Find where the given text appears and provide that cell's center as (X, Y) coordinate. 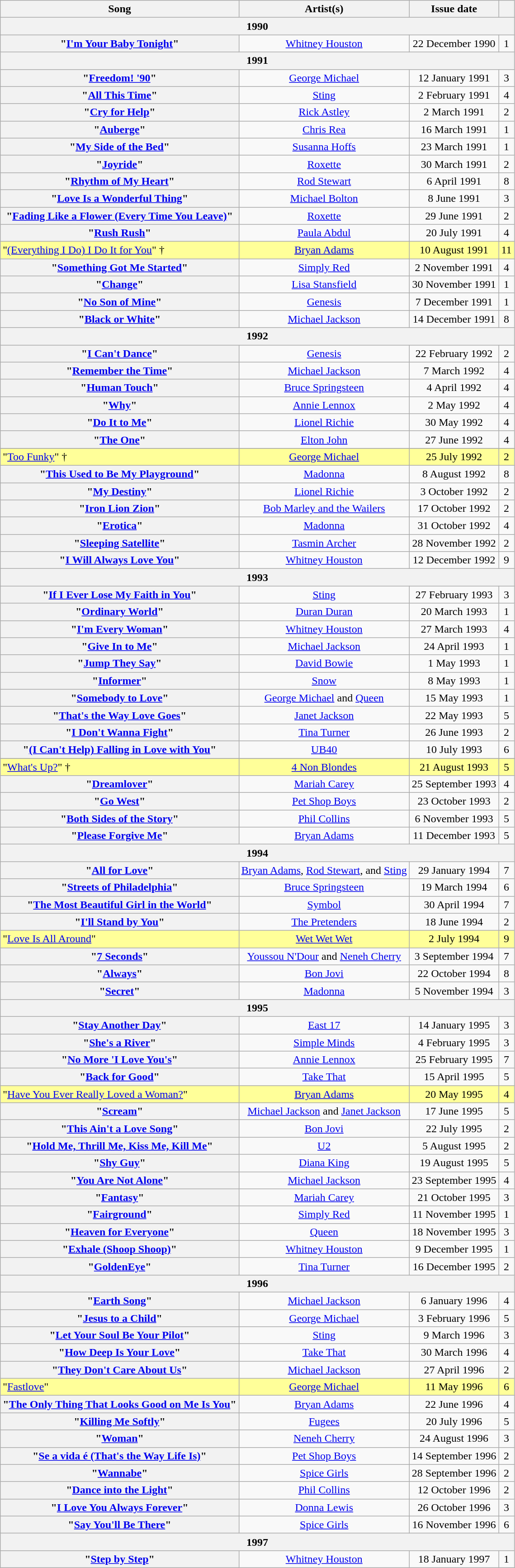
28 November 1992 (454, 543)
"(I Can't Help) Falling in Love with You" (119, 749)
"Exhale (Shoop Shoop)" (119, 1249)
26 June 1993 (454, 732)
3 February 1996 (454, 1318)
21 August 1993 (454, 767)
"Stay Another Day" (119, 1025)
"What's Up?" † (119, 767)
22 May 1993 (454, 715)
"I'm Every Woman" (119, 629)
"Iron Lion Zion" (119, 509)
27 April 1996 (454, 1370)
"She's a River" (119, 1042)
"Remember the Time" (119, 371)
"Always" (119, 973)
"Somebody to Love" (119, 698)
23 September 1995 (454, 1180)
11 November 1995 (454, 1215)
11 December 1993 (454, 836)
Elton John (324, 439)
"Joyride" (119, 164)
"7 Seconds" (119, 956)
"Informer" (119, 681)
5 August 1995 (454, 1146)
2 July 1994 (454, 939)
Paula Abdul (324, 233)
3 October 1992 (454, 491)
23 October 1993 (454, 801)
19 August 1995 (454, 1163)
12 October 1996 (454, 1490)
"Fastlove" (119, 1387)
27 June 1992 (454, 439)
"Sleeping Satellite" (119, 543)
1993 (257, 577)
"Fairground" (119, 1215)
31 October 1992 (454, 526)
10 August 1991 (454, 250)
21 October 1995 (454, 1197)
"This Ain't a Love Song" (119, 1129)
"All for Love" (119, 870)
"The Only Thing That Looks Good on Me Is You" (119, 1404)
UB40 (324, 749)
8 May 1993 (454, 681)
Wet Wet Wet (324, 939)
"Love Is All Around" (119, 939)
4 Non Blondes (324, 767)
Lisa Stansfield (324, 285)
"My Side of the Bed" (119, 147)
23 March 1991 (454, 147)
1992 (257, 336)
27 February 1993 (454, 595)
1994 (257, 853)
Youssou N'Dour and Neneh Cherry (324, 956)
Issue date (454, 9)
26 October 1996 (454, 1507)
"Fading Like a Flower (Every Time You Leave)" (119, 216)
22 December 1990 (454, 43)
Rick Astley (324, 112)
The Pretenders (324, 922)
"Earth Song" (119, 1301)
"No Son of Mine" (119, 302)
Snow (324, 681)
11 May 1996 (454, 1387)
2 May 1992 (454, 405)
2 March 1991 (454, 112)
Michael Jackson and Janet Jackson (324, 1111)
"Freedom! '90" (119, 78)
24 April 1993 (454, 646)
7 December 1991 (454, 302)
1995 (257, 1008)
Simple Minds (324, 1042)
George Michael and Queen (324, 698)
Song (119, 9)
"Jesus to a Child" (119, 1318)
1996 (257, 1283)
9 December 1995 (454, 1249)
30 April 1994 (454, 905)
17 October 1992 (454, 509)
28 September 1996 (454, 1473)
1991 (257, 61)
"Cry for Help" (119, 112)
"You Are Not Alone" (119, 1180)
20 July 1996 (454, 1421)
"That's the Way Love Goes" (119, 715)
"If I Ever Lose My Faith in You" (119, 595)
"Please Forgive Me" (119, 836)
14 December 1991 (454, 319)
"GoldenEye" (119, 1266)
17 June 1995 (454, 1111)
3 September 1994 (454, 956)
24 August 1996 (454, 1439)
"Fantasy" (119, 1197)
"I'll Stand by You" (119, 922)
"Streets of Philadelphia" (119, 887)
1 May 1993 (454, 663)
"Go West" (119, 801)
2 February 1991 (454, 95)
5 November 1994 (454, 991)
"Too Funky" † (119, 457)
Janet Jackson (324, 715)
"I Don't Wanna Fight" (119, 732)
Bryan Adams, Rod Stewart, and Sting (324, 870)
"All This Time" (119, 95)
"Something Got Me Started" (119, 267)
"Why" (119, 405)
27 March 1993 (454, 629)
"My Destiny" (119, 491)
"Se a vida é (That's the Way Life Is)" (119, 1456)
"Have You Ever Really Loved a Woman?" (119, 1094)
30 November 1991 (454, 285)
16 December 1995 (454, 1266)
"Shy Guy" (119, 1163)
"Jump They Say" (119, 663)
6 November 1993 (454, 819)
"Rhythm of My Heart" (119, 181)
29 January 1994 (454, 870)
30 March 1991 (454, 164)
"How Deep Is Your Love" (119, 1353)
David Bowie (324, 663)
12 January 1991 (454, 78)
25 September 1993 (454, 784)
Queen (324, 1232)
Susanna Hoffs (324, 147)
"Scream" (119, 1111)
Chris Rea (324, 129)
Donna Lewis (324, 1507)
Artist(s) (324, 9)
15 April 1995 (454, 1077)
"Wannabe" (119, 1473)
"Woman" (119, 1439)
20 May 1995 (454, 1094)
6 January 1996 (454, 1301)
15 May 1993 (454, 698)
"Rush Rush" (119, 233)
East 17 (324, 1025)
"The Most Beautiful Girl in the World" (119, 905)
1990 (257, 26)
1997 (257, 1542)
"(Everything I Do) I Do It for You" † (119, 250)
"Human Touch" (119, 388)
"Give In to Me" (119, 646)
Duran Duran (324, 612)
"Back for Good" (119, 1077)
18 June 1994 (454, 922)
"I Can't Dance" (119, 353)
"I Will Always Love You" (119, 560)
"No More 'I Love You's" (119, 1060)
Symbol (324, 905)
"Love Is a Wonderful Thing" (119, 198)
"Do It to Me" (119, 422)
30 March 1996 (454, 1353)
25 July 1992 (454, 457)
9 March 1996 (454, 1335)
"Erotica" (119, 526)
14 September 1996 (454, 1456)
"They Don't Care About Us" (119, 1370)
16 March 1991 (454, 129)
18 November 1995 (454, 1232)
22 February 1992 (454, 353)
Tasmin Archer (324, 543)
Diana King (324, 1163)
11 (506, 250)
6 April 1991 (454, 181)
U2 (324, 1146)
20 July 1991 (454, 233)
"Secret" (119, 991)
"Killing Me Softly" (119, 1421)
10 July 1993 (454, 749)
22 October 1994 (454, 973)
"Auberge" (119, 129)
22 June 1996 (454, 1404)
"Heaven for Everyone" (119, 1232)
"Both Sides of the Story" (119, 819)
Rod Stewart (324, 181)
16 November 1996 (454, 1525)
19 March 1994 (454, 887)
Bob Marley and the Wailers (324, 509)
"Dance into the Light" (119, 1490)
Fugees (324, 1421)
"The One" (119, 439)
12 December 1992 (454, 560)
25 February 1995 (454, 1060)
30 May 1992 (454, 422)
"Step by Step" (119, 1559)
"Change" (119, 285)
"Hold Me, Thrill Me, Kiss Me, Kill Me" (119, 1146)
18 January 1997 (454, 1559)
"Ordinary World" (119, 612)
"Black or White" (119, 319)
20 March 1993 (454, 612)
"Let Your Soul Be Your Pilot" (119, 1335)
"I'm Your Baby Tonight" (119, 43)
Michael Bolton (324, 198)
Neneh Cherry (324, 1439)
2 November 1991 (454, 267)
"This Used to Be My Playground" (119, 474)
8 August 1992 (454, 474)
4 April 1992 (454, 388)
22 July 1995 (454, 1129)
29 June 1991 (454, 216)
8 June 1991 (454, 198)
"I Love You Always Forever" (119, 1507)
4 February 1995 (454, 1042)
"Dreamlover" (119, 784)
7 March 1992 (454, 371)
14 January 1995 (454, 1025)
"Say You'll Be There" (119, 1525)
